Detect which cell encompasses the target text, then output its [x, y] center coordinate. 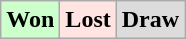
Won [30, 20]
Lost [88, 20]
Draw [150, 20]
